Identify which cell holds the provided text, then report its (X, Y) central coordinate. 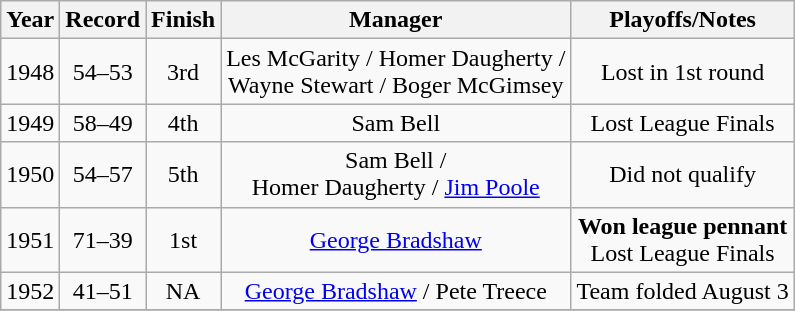
Team folded August 3 (682, 291)
Finish (184, 20)
58–49 (103, 123)
54–53 (103, 72)
1949 (30, 123)
71–39 (103, 240)
1952 (30, 291)
Record (103, 20)
NA (184, 291)
5th (184, 174)
Did not qualify (682, 174)
1950 (30, 174)
Lost in 1st round (682, 72)
Lost League Finals (682, 123)
4th (184, 123)
George Bradshaw / Pete Treece (396, 291)
Les McGarity / Homer Daugherty / Wayne Stewart / Boger McGimsey (396, 72)
Manager (396, 20)
Won league pennantLost League Finals (682, 240)
1951 (30, 240)
Year (30, 20)
Sam Bell / Homer Daugherty / Jim Poole (396, 174)
1948 (30, 72)
3rd (184, 72)
54–57 (103, 174)
1st (184, 240)
George Bradshaw (396, 240)
Playoffs/Notes (682, 20)
41–51 (103, 291)
Sam Bell (396, 123)
